Scan for the cell matching the given text and deliver its (x, y) coordinate at center. 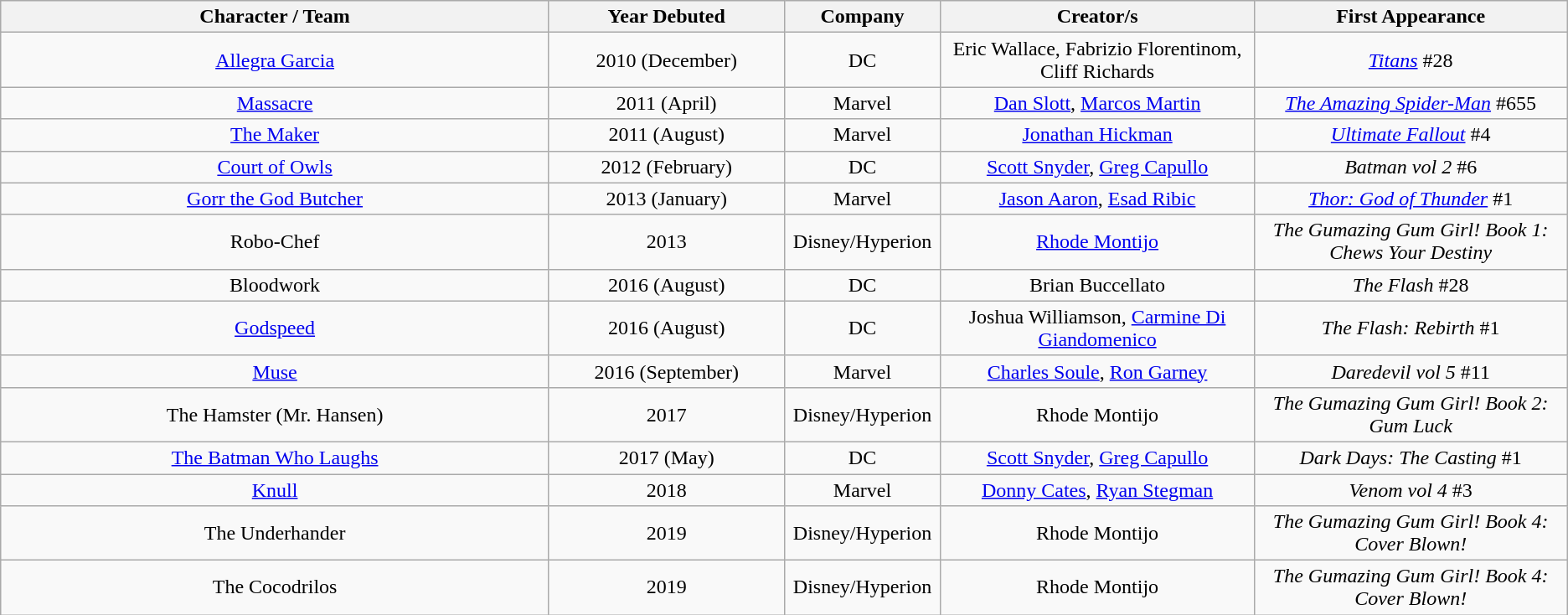
2013 (667, 241)
The Underhander (275, 533)
2016 (September) (667, 371)
Ultimate Fallout #4 (1411, 135)
The Amazing Spider-Man #655 (1411, 103)
Joshua Williamson, Carmine Di Giandomenico (1097, 328)
2011 (April) (667, 103)
Batman vol 2 #6 (1411, 167)
Thor: God of Thunder #1 (1411, 199)
The Flash: Rebirth #1 (1411, 328)
2017 (667, 414)
Robo-Chef (275, 241)
Brian Buccellato (1097, 285)
The Flash #28 (1411, 285)
2011 (August) (667, 135)
Jonathan Hickman (1097, 135)
Court of Owls (275, 167)
Titans #28 (1411, 60)
2018 (667, 490)
Creator/s (1097, 17)
Allegra Garcia (275, 60)
The Hamster (Mr. Hansen) (275, 414)
Knull (275, 490)
Massacre (275, 103)
Year Debuted (667, 17)
Bloodwork (275, 285)
Venom vol 4 #3 (1411, 490)
Gorr the God Butcher (275, 199)
Muse (275, 371)
The Gumazing Gum Girl! Book 2: Gum Luck (1411, 414)
First Appearance (1411, 17)
Daredevil vol 5 #11 (1411, 371)
Company (863, 17)
2017 (May) (667, 457)
The Batman Who Laughs (275, 457)
The Gumazing Gum Girl! Book 1: Chews Your Destiny (1411, 241)
The Cocodrilos (275, 588)
Character / Team (275, 17)
2013 (January) (667, 199)
2012 (February) (667, 167)
Eric Wallace, Fabrizio Florentinom, Cliff Richards (1097, 60)
Godspeed (275, 328)
Dark Days: The Casting #1 (1411, 457)
The Maker (275, 135)
Donny Cates, Ryan Stegman (1097, 490)
Jason Aaron, Esad Ribic (1097, 199)
Dan Slott, Marcos Martin (1097, 103)
Charles Soule, Ron Garney (1097, 371)
2010 (December) (667, 60)
